Find where the given text appears and provide that cell's center as [X, Y] coordinate. 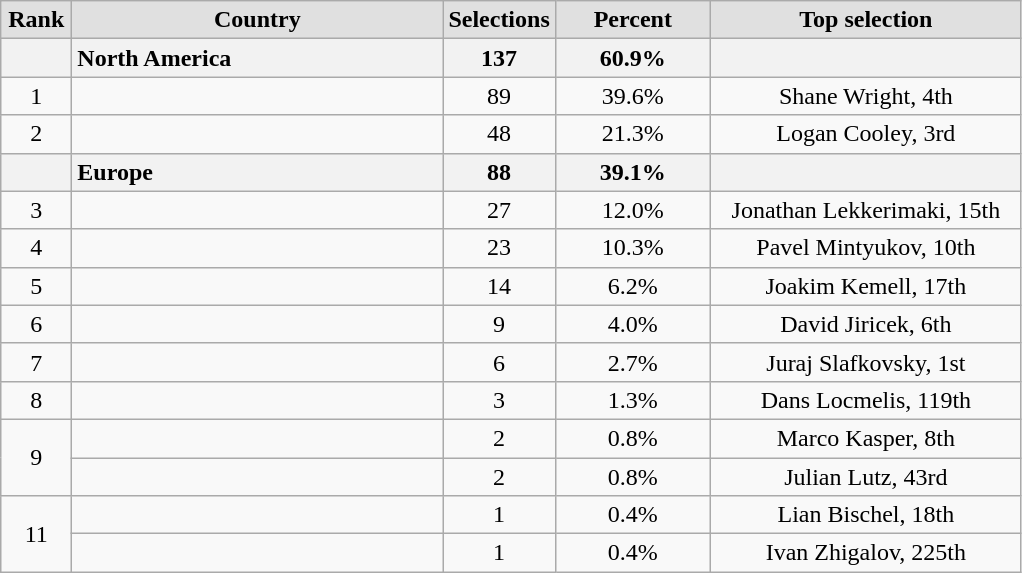
14 [499, 286]
39.6% [632, 96]
Percent [632, 20]
1.3% [632, 400]
Marco Kasper, 8th [866, 438]
8 [36, 400]
Ivan Zhigalov, 225th [866, 553]
Dans Locmelis, 119th [866, 400]
11 [36, 534]
88 [499, 172]
23 [499, 248]
4.0% [632, 324]
89 [499, 96]
60.9% [632, 58]
Rank [36, 20]
Country [258, 20]
4 [36, 248]
Lian Bischel, 18th [866, 515]
Juraj Slafkovsky, 1st [866, 362]
Pavel Mintyukov, 10th [866, 248]
Selections [499, 20]
Shane Wright, 4th [866, 96]
12.0% [632, 210]
10.3% [632, 248]
48 [499, 134]
5 [36, 286]
Jonathan Lekkerimaki, 15th [866, 210]
137 [499, 58]
6.2% [632, 286]
North America [258, 58]
21.3% [632, 134]
27 [499, 210]
39.1% [632, 172]
Europe [258, 172]
David Jiricek, 6th [866, 324]
Logan Cooley, 3rd [866, 134]
Top selection [866, 20]
Julian Lutz, 43rd [866, 477]
7 [36, 362]
2.7% [632, 362]
Joakim Kemell, 17th [866, 286]
